From the cell containing the given text, extract its center point as (X, Y) coordinate. 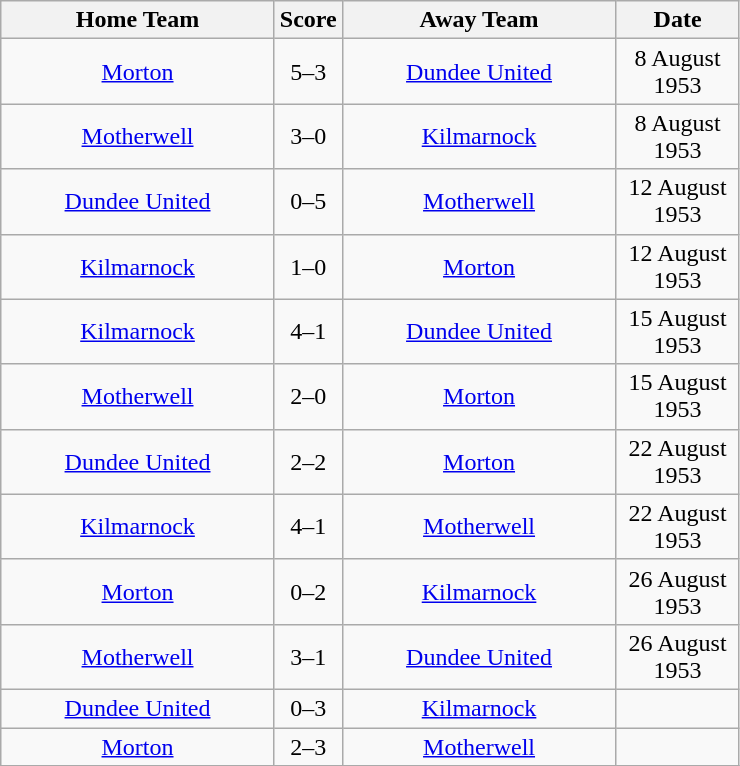
2–3 (308, 747)
Away Team (479, 20)
0–2 (308, 592)
3–1 (308, 656)
Home Team (138, 20)
1–0 (308, 266)
5–3 (308, 72)
0–5 (308, 202)
Score (308, 20)
2–2 (308, 462)
Date (678, 20)
3–0 (308, 136)
2–0 (308, 396)
0–3 (308, 708)
